Locate the cell with the specified text and output its (X, Y) center coordinate. 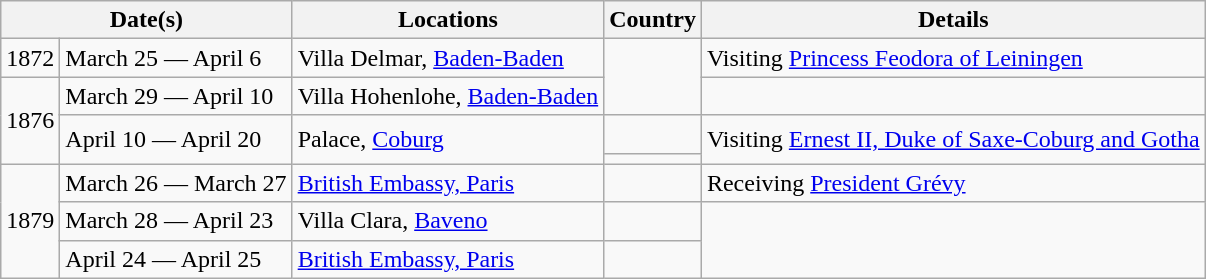
Villa Clara, Baveno (448, 221)
Date(s) (146, 20)
1872 (30, 58)
March 25 — April 6 (176, 58)
Country (653, 20)
Visiting Princess Feodora of Leiningen (953, 58)
Receiving President Grévy (953, 183)
April 24 — April 25 (176, 259)
Villa Delmar, Baden-Baden (448, 58)
1879 (30, 221)
Villa Hohenlohe, Baden-Baden (448, 96)
Details (953, 20)
March 26 — March 27 (176, 183)
March 28 — April 23 (176, 221)
Visiting Ernest II, Duke of Saxe-Coburg and Gotha (953, 140)
Locations (448, 20)
April 10 — April 20 (176, 140)
1876 (30, 120)
March 29 — April 10 (176, 96)
Palace, Coburg (448, 140)
